For the text-containing cell, return its midpoint in (x, y) coordinate format. 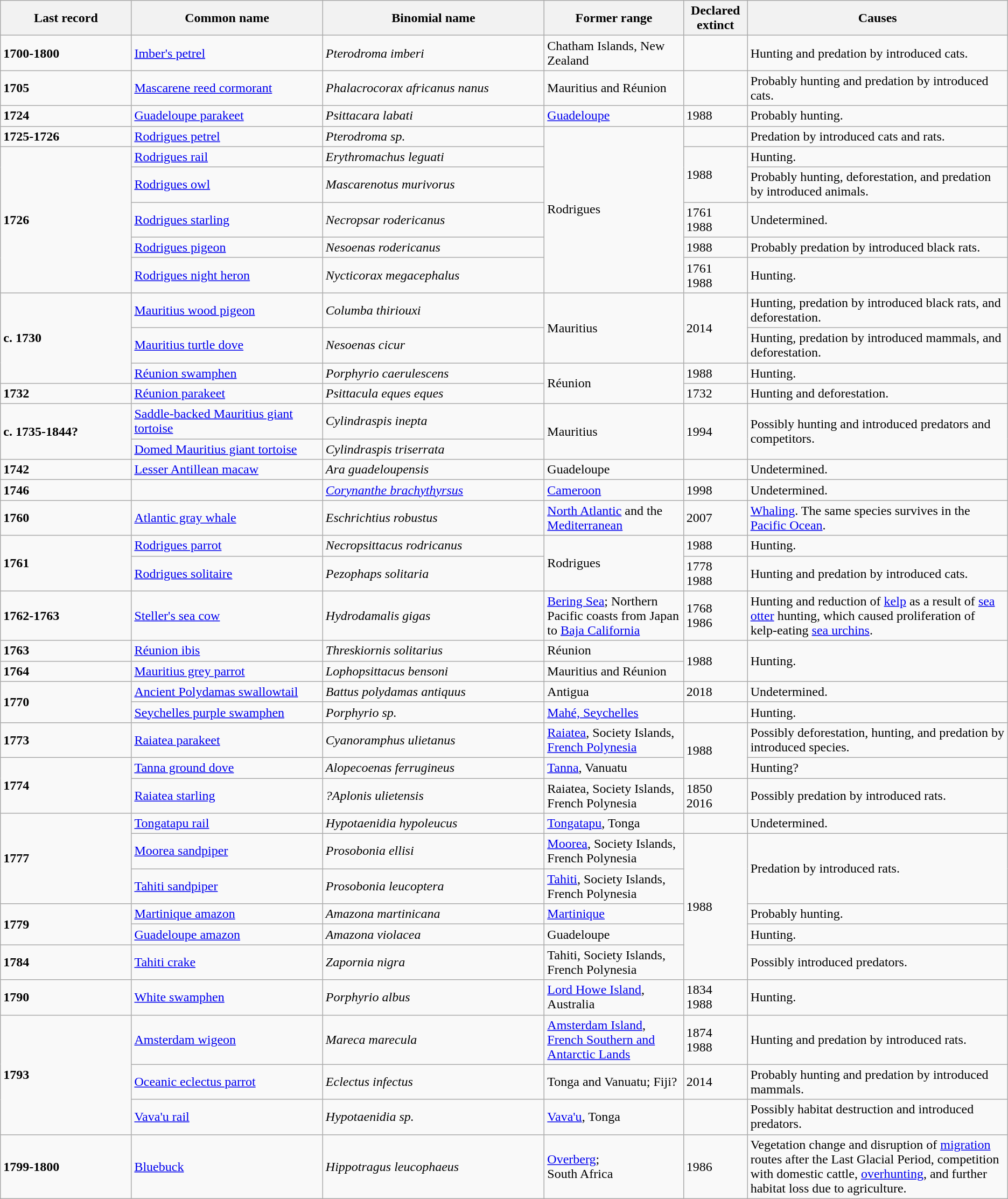
Mascarene reed cormorant (227, 88)
18341988 (715, 998)
Hunting? (878, 768)
Causes (878, 18)
Mauritius turtle dove (227, 345)
1986 (715, 1167)
Atlantic gray whale (227, 518)
Porphyrio caerulescens (433, 373)
Declared extinct (715, 18)
Antigua (614, 692)
Raiatea starling (227, 795)
Réunion parakeet (227, 394)
Moorea, Society Islands, French Polynesia (614, 851)
Tonga and Vanuatu; Fiji? (614, 1082)
Hunting and predation by introduced rats. (878, 1040)
Cylindraspis inepta (433, 421)
Prosobonia leucoptera (433, 887)
Cylindraspis triserrata (433, 449)
1742 (66, 470)
Pterodroma sp. (433, 136)
1725-1726 (66, 136)
Bluebuck (227, 1167)
1764 (66, 671)
Porphyrio sp. (433, 712)
Hypotaenidia hypoleucus (433, 824)
Rodrigues petrel (227, 136)
Common name (227, 18)
1726 (66, 220)
Bering Sea; Northern Pacific coasts from Japan to Baja California (614, 616)
Vava'u, Tonga (614, 1117)
Probably hunting and predation by introduced mammals. (878, 1082)
Mauritius grey parrot (227, 671)
Saddle-backed Mauritius giant tortoise (227, 421)
Last record (66, 18)
Ara guadeloupensis (433, 470)
Former range (614, 18)
Lesser Antillean macaw (227, 470)
Rodrigues parrot (227, 546)
1799-1800 (66, 1167)
Probably predation by introduced black rats. (878, 247)
1700-1800 (66, 53)
Possibly introduced predators. (878, 962)
1763 (66, 651)
Hypotaenidia sp. (433, 1117)
?Aplonis ulietensis (433, 795)
17681986 (715, 616)
Possibly habitat destruction and introduced predators. (878, 1117)
Psittacara labati (433, 116)
Réunion swamphen (227, 373)
Cyanoramphus ulietanus (433, 740)
Guadeloupe amazon (227, 935)
Eschrichtius robustus (433, 518)
Possibly deforestation, hunting, and predation by introduced species. (878, 740)
Overberg;South Africa (614, 1167)
1994 (715, 432)
Martinique (614, 914)
2007 (715, 518)
Hydrodamalis gigas (433, 616)
Hunting and deforestation. (878, 394)
Necropsittacus rodricanus (433, 546)
Amazona violacea (433, 935)
18741988 (715, 1040)
17781988 (715, 573)
Rodrigues pigeon (227, 247)
Mahé, Seychelles (614, 712)
Prosobonia ellisi (433, 851)
Threskiornis solitarius (433, 651)
Pterodroma imberi (433, 53)
Psittacula eques eques (433, 394)
Porphyrio albus (433, 998)
Moorea sandpiper (227, 851)
Eclectus infectus (433, 1082)
Necropsar rodericanus (433, 220)
Tongatapu rail (227, 824)
Whaling. The same species survives in the Pacific Ocean. (878, 518)
c. 1735-1844? (66, 432)
1773 (66, 740)
Lophopsittacus bensoni (433, 671)
Tongatapu, Tonga (614, 824)
Oceanic eclectus parrot (227, 1082)
Rodrigues solitaire (227, 573)
Imber's petrel (227, 53)
Rodrigues starling (227, 220)
Nycticorax megacephalus (433, 275)
Probably hunting and predation by introduced cats. (878, 88)
Rodrigues rail (227, 157)
Raiatea parakeet (227, 740)
Binomial name (433, 18)
White swamphen (227, 998)
1779 (66, 924)
1724 (66, 116)
1790 (66, 998)
1784 (66, 962)
Tanna, Vanuatu (614, 768)
Chatham Islands, New Zealand (614, 53)
North Atlantic and the Mediterranean (614, 518)
Domed Mauritius giant tortoise (227, 449)
Tahiti crake (227, 962)
1705 (66, 88)
1760 (66, 518)
Vava'u rail (227, 1117)
Cameroon (614, 490)
Mauritius wood pigeon (227, 310)
Amazona martinicana (433, 914)
Corynanthe brachythyrsus (433, 490)
Pezophaps solitaria (433, 573)
Columba thiriouxi (433, 310)
Hippotragus leucophaeus (433, 1167)
Réunion ibis (227, 651)
Lord Howe Island, Australia (614, 998)
Ancient Polydamas swallowtail (227, 692)
1770 (66, 702)
Tahiti sandpiper (227, 887)
Seychelles purple swamphen (227, 712)
18502016 (715, 795)
Battus polydamas antiquus (433, 692)
Possibly predation by introduced rats. (878, 795)
1777 (66, 859)
1774 (66, 785)
c. 1730 (66, 338)
2018 (715, 692)
Possibly hunting and introduced predators and competitors. (878, 432)
1793 (66, 1075)
1761 (66, 563)
Rodrigues owl (227, 184)
Zapornia nigra (433, 962)
Erythromachus leguati (433, 157)
Alopecoenas ferrugineus (433, 768)
Probably hunting, deforestation, and predation by introduced animals. (878, 184)
Mascarenotus murivorus (433, 184)
Rodrigues night heron (227, 275)
Nesoenas cicur (433, 345)
Hunting, predation by introduced black rats, and deforestation. (878, 310)
1746 (66, 490)
Predation by introduced cats and rats. (878, 136)
Mareca marecula (433, 1040)
1762-1763 (66, 616)
Steller's sea cow (227, 616)
Martinique amazon (227, 914)
Hunting and reduction of kelp as a result of sea otter hunting, which caused proliferation of kelp-eating sea urchins. (878, 616)
Predation by introduced rats. (878, 869)
Guadeloupe parakeet (227, 116)
1998 (715, 490)
Hunting, predation by introduced mammals, and deforestation. (878, 345)
Amsterdam wigeon (227, 1040)
Amsterdam Island, French Southern and Antarctic Lands (614, 1040)
Tanna ground dove (227, 768)
Phalacrocorax africanus nanus (433, 88)
Nesoenas rodericanus (433, 247)
